Locate the cell with the specified text and output its [X, Y] center coordinate. 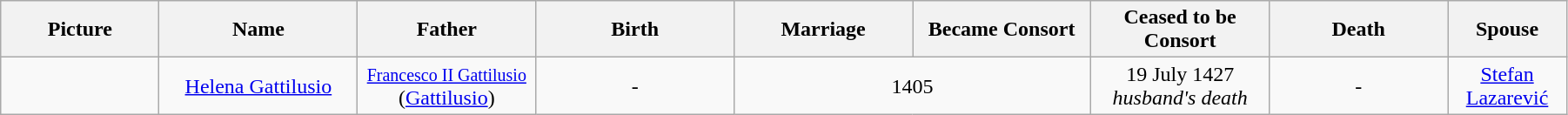
Ceased to be Consort [1180, 30]
Spouse [1507, 30]
Father [447, 30]
Helena Gattilusio [258, 85]
19 July 1427husband's death [1180, 85]
1405 [913, 85]
Francesco II Gattilusio(Gattilusio) [447, 85]
Death [1359, 30]
Became Consort [1002, 30]
Birth [635, 30]
Name [258, 30]
Marriage [823, 30]
Picture [80, 30]
Stefan Lazarević [1507, 85]
